From the cell containing the given text, extract its center point as (X, Y) coordinate. 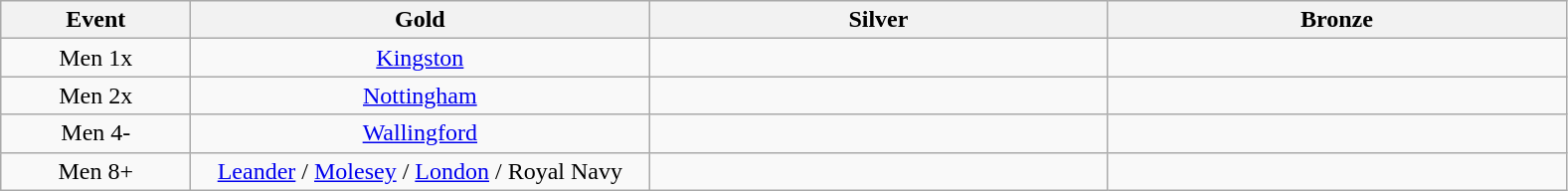
Wallingford (420, 133)
Kingston (420, 58)
Nottingham (420, 95)
Silver (879, 20)
Men 8+ (95, 171)
Bronze (1336, 20)
Men 4- (95, 133)
Event (95, 20)
Gold (420, 20)
Leander / Molesey / London / Royal Navy (420, 171)
Men 1x (95, 58)
Men 2x (95, 95)
